Find where the given text appears and provide that cell's center as [X, Y] coordinate. 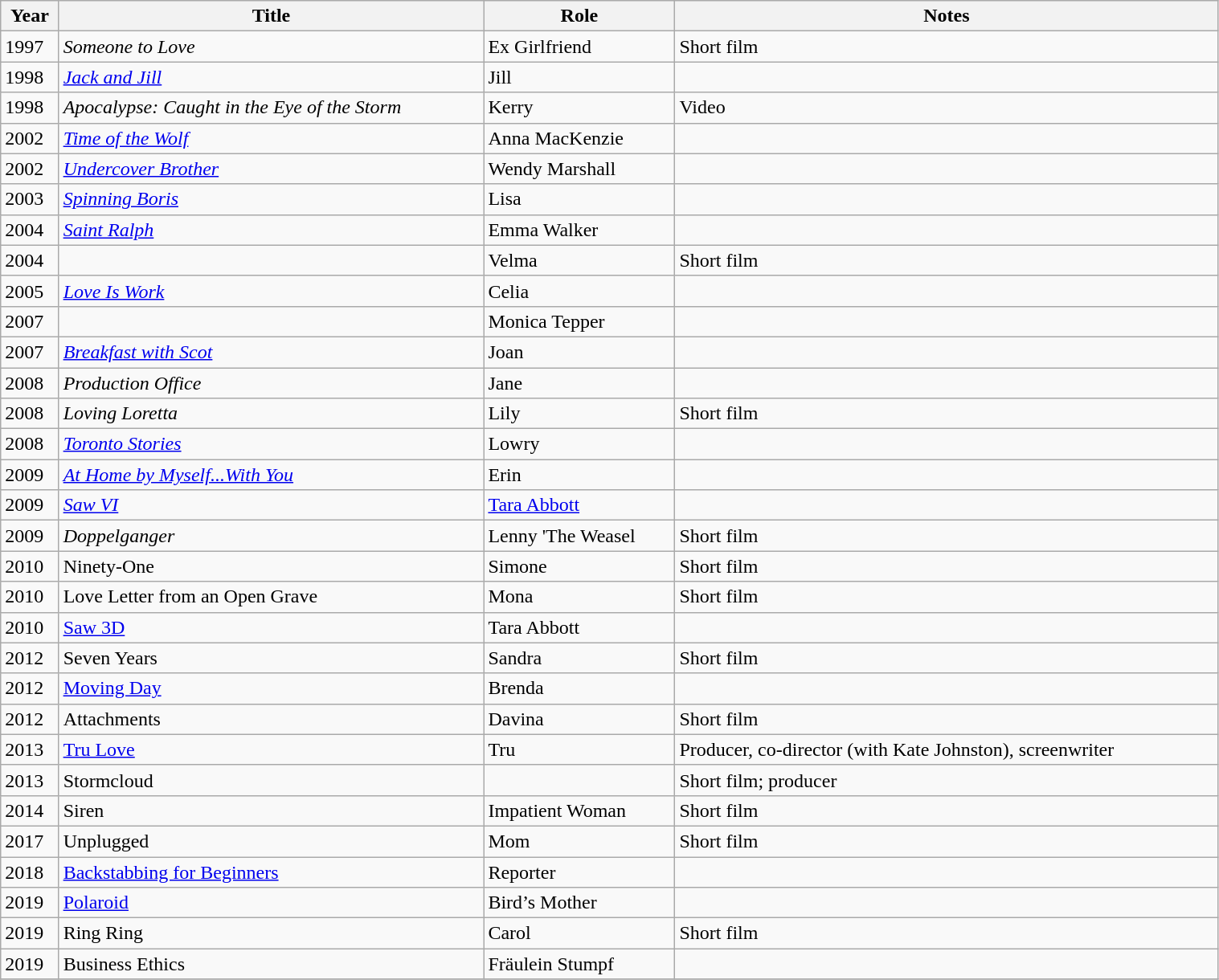
Apocalypse: Caught in the Eye of the Storm [272, 108]
Polaroid [272, 903]
Attachments [272, 719]
Backstabbing for Beginners [272, 872]
Toronto Stories [272, 444]
Monica Tepper [579, 321]
Lisa [579, 199]
Ex Girlfriend [579, 47]
Reporter [579, 872]
Love Letter from an Open Grave [272, 597]
Production Office [272, 383]
2014 [30, 811]
Simone [579, 566]
Love Is Work [272, 291]
Year [30, 16]
Tru Love [272, 749]
Unplugged [272, 841]
Emma Walker [579, 230]
Jill [579, 77]
At Home by Myself...With You [272, 475]
Role [579, 16]
Mona [579, 597]
Lily [579, 414]
Doppelganger [272, 536]
Kerry [579, 108]
Saw VI [272, 505]
Lowry [579, 444]
Loving Loretta [272, 414]
Stormcloud [272, 780]
Short film; producer [947, 780]
Celia [579, 291]
Time of the Wolf [272, 138]
2003 [30, 199]
Erin [579, 475]
Anna MacKenzie [579, 138]
Spinning Boris [272, 199]
Ninety-One [272, 566]
Jane [579, 383]
2005 [30, 291]
Saint Ralph [272, 230]
Producer, co-director (with Kate Johnston), screenwriter [947, 749]
Business Ethics [272, 964]
Sandra [579, 658]
Tru [579, 749]
Wendy Marshall [579, 169]
Davina [579, 719]
Video [947, 108]
1997 [30, 47]
Saw 3D [272, 627]
Lenny 'The Weasel [579, 536]
Brenda [579, 688]
Ring Ring [272, 933]
Title [272, 16]
2018 [30, 872]
Velma [579, 260]
Breakfast with Scot [272, 352]
Carol [579, 933]
Siren [272, 811]
Notes [947, 16]
Jack and Jill [272, 77]
Someone to Love [272, 47]
Seven Years [272, 658]
Impatient Woman [579, 811]
2017 [30, 841]
Moving Day [272, 688]
Undercover Brother [272, 169]
Fräulein Stumpf [579, 964]
Bird’s Mother [579, 903]
Joan [579, 352]
Mom [579, 841]
